From the cell containing the given text, extract its center point as (X, Y) coordinate. 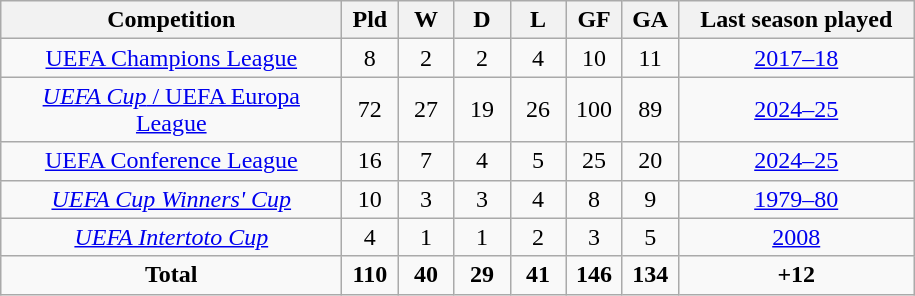
110 (370, 275)
20 (650, 161)
26 (538, 110)
Pld (370, 20)
UEFA Cup / UEFA Europa League (172, 110)
134 (650, 275)
UEFA Cup Winners' Cup (172, 199)
Total (172, 275)
72 (370, 110)
Last season played (796, 20)
41 (538, 275)
D (482, 20)
100 (594, 110)
UEFA Champions League (172, 58)
9 (650, 199)
27 (426, 110)
Competition (172, 20)
40 (426, 275)
2008 (796, 237)
UEFA Conference League (172, 161)
11 (650, 58)
89 (650, 110)
GF (594, 20)
L (538, 20)
25 (594, 161)
1979–80 (796, 199)
146 (594, 275)
2017–18 (796, 58)
7 (426, 161)
+12 (796, 275)
19 (482, 110)
UEFA Intertoto Cup (172, 237)
W (426, 20)
29 (482, 275)
GA (650, 20)
16 (370, 161)
